Scan for the cell matching the given text and deliver its (x, y) coordinate at center. 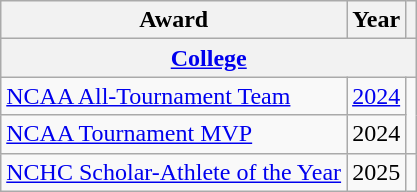
Award (174, 20)
NCHC Scholar-Athlete of the Year (174, 172)
College (209, 58)
Year (376, 20)
NCAA All-Tournament Team (174, 96)
NCAA Tournament MVP (174, 134)
2025 (376, 172)
